Capture the cell that displays the provided text and extract its [X, Y] central coordinate. 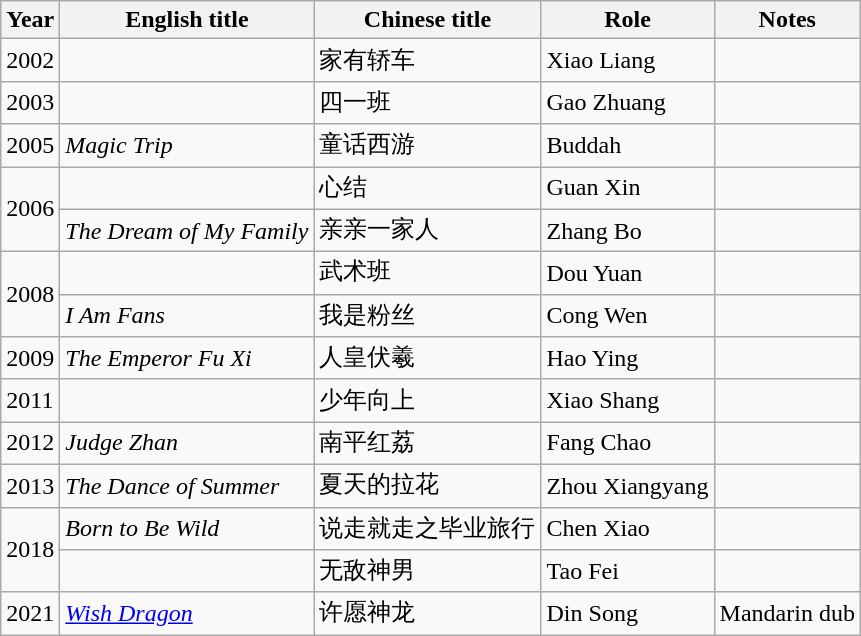
2006 [30, 208]
无敌神男 [428, 572]
Role [628, 20]
2011 [30, 400]
许愿神龙 [428, 614]
Chen Xiao [628, 528]
Wish Dragon [187, 614]
Mandarin dub [787, 614]
Zhou Xiangyang [628, 486]
Year [30, 20]
Cong Wen [628, 316]
少年向上 [428, 400]
童话西游 [428, 146]
2013 [30, 486]
Magic Trip [187, 146]
Din Song [628, 614]
Buddah [628, 146]
The Dream of My Family [187, 230]
English title [187, 20]
Gao Zhuang [628, 102]
亲亲一家人 [428, 230]
2018 [30, 550]
The Dance of Summer [187, 486]
Xiao Liang [628, 60]
2005 [30, 146]
Notes [787, 20]
Judge Zhan [187, 444]
2009 [30, 358]
Xiao Shang [628, 400]
Hao Ying [628, 358]
人皇伏羲 [428, 358]
2012 [30, 444]
南平红荔 [428, 444]
Dou Yuan [628, 274]
The Emperor Fu Xi [187, 358]
我是粉丝 [428, 316]
Fang Chao [628, 444]
心结 [428, 188]
I Am Fans [187, 316]
Zhang Bo [628, 230]
2002 [30, 60]
2003 [30, 102]
武术班 [428, 274]
2008 [30, 294]
四一班 [428, 102]
Chinese title [428, 20]
夏天的拉花 [428, 486]
说走就走之毕业旅行 [428, 528]
Tao Fei [628, 572]
家有轿车 [428, 60]
2021 [30, 614]
Born to Be Wild [187, 528]
Guan Xin [628, 188]
